Find where the given text appears and provide that cell's center as (X, Y) coordinate. 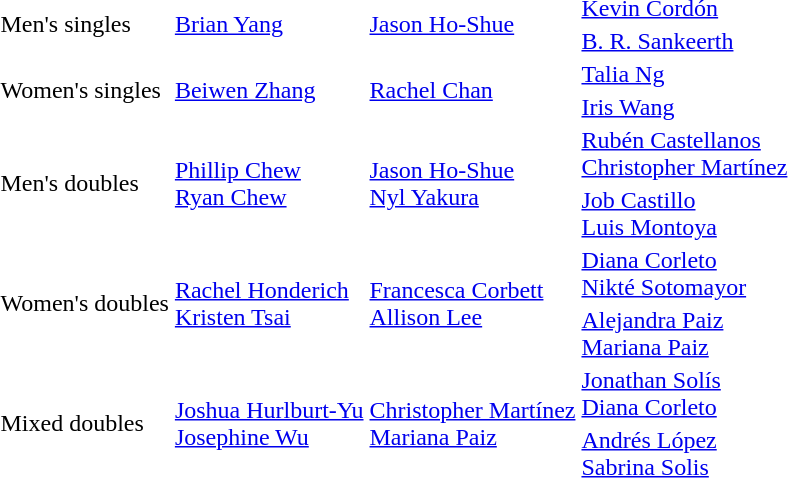
Jason Ho-Shue Nyl Yakura (472, 184)
Rachel Chan (472, 90)
Phillip Chew Ryan Chew (269, 184)
Beiwen Zhang (269, 90)
Rachel Honderich Kristen Tsai (269, 304)
Francesca Corbett Allison Lee (472, 304)
